Extract the [X, Y] coordinate from the center of the cell holding the provided text.  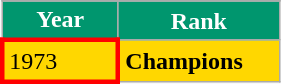
Year [60, 21]
Rank [198, 21]
1973 [60, 60]
Champions [198, 60]
